Scan for the cell matching the given text and deliver its [x, y] coordinate at center. 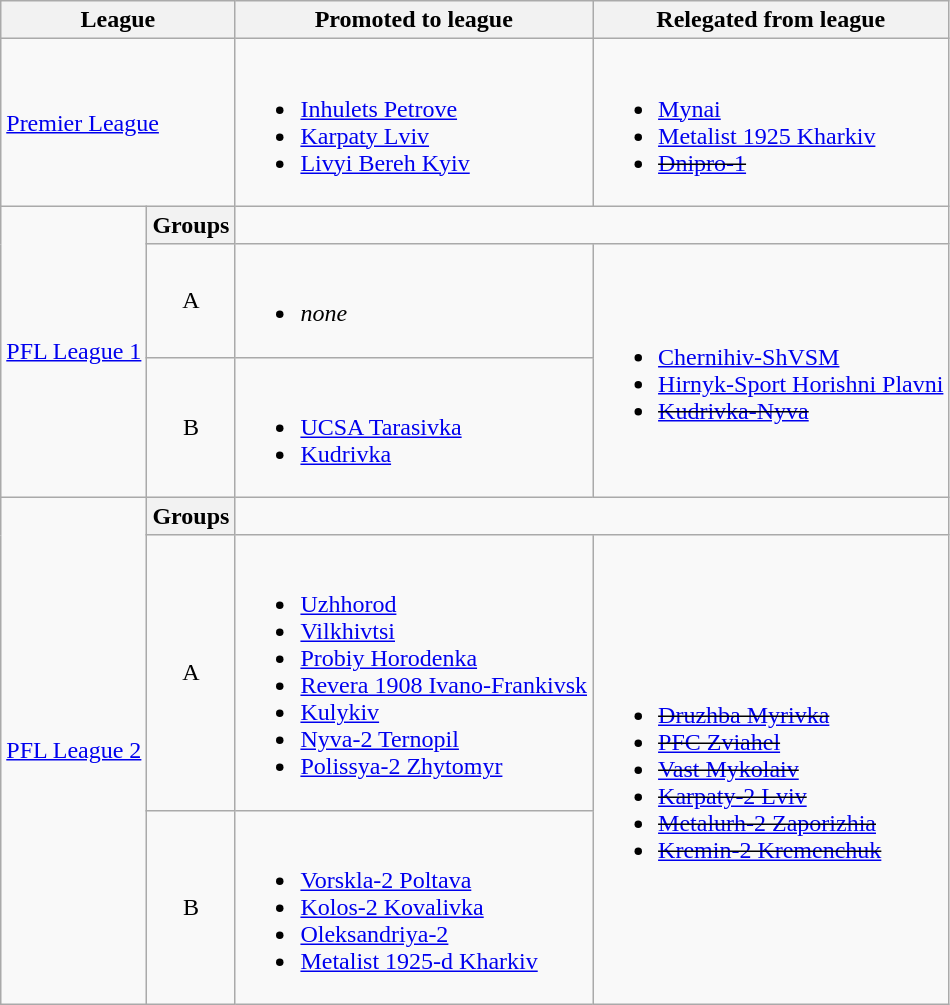
UCSA TarasivkaKudrivka [414, 427]
Premier League [118, 122]
Inhulets PetroveKarpaty LvivLivyi Bereh Kyiv [414, 122]
Relegated from league [771, 20]
MynaiMetalist 1925 KharkivDnipro-1 [771, 122]
PFL League 1 [74, 352]
UzhhorodVilkhivtsiProbiy HorodenkaRevera 1908 Ivano-FrankivskKulykivNyva-2 TernopilPolissya-2 Zhytomyr [414, 672]
Vorskla-2 PoltavaKolos-2 KovalivkaOleksandriya-2Metalist 1925-d Kharkiv [414, 907]
Promoted to league [414, 20]
none [414, 300]
League [118, 20]
Chernihiv-ShVSMHirnyk-Sport Horishni PlavniKudrivka-Nyva [771, 370]
PFL League 2 [74, 750]
Druzhba MyrivkaPFC ZviahelVast MykolaivKarpaty-2 LvivMetalurh-2 ZaporizhiaKremin-2 Kremenchuk [771, 770]
